Return (x, y) of the center of cell containing provided text 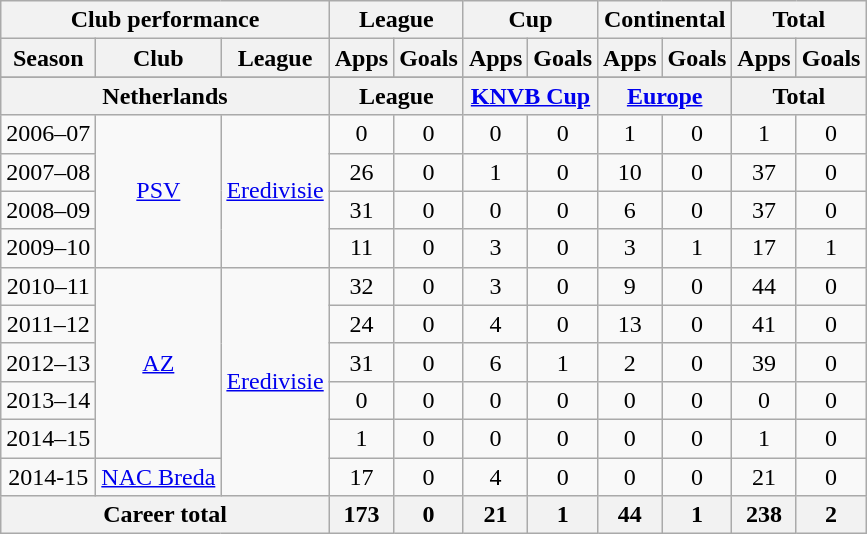
2014-15 (48, 477)
11 (361, 248)
PSV (158, 191)
Season (48, 58)
Club (158, 58)
2013–14 (48, 400)
Club performance (165, 20)
13 (630, 324)
Continental (665, 20)
NAC Breda (158, 477)
10 (630, 172)
2009–10 (48, 248)
Career total (165, 515)
Netherlands (165, 96)
2006–07 (48, 134)
2010–11 (48, 286)
41 (764, 324)
2008–09 (48, 210)
173 (361, 515)
238 (764, 515)
32 (361, 286)
2007–08 (48, 172)
Cup (530, 20)
Europe (665, 96)
26 (361, 172)
2014–15 (48, 438)
24 (361, 324)
9 (630, 286)
KNVB Cup (530, 96)
2011–12 (48, 324)
AZ (158, 362)
39 (764, 362)
2012–13 (48, 362)
